Search for the cell housing the specified text and yield its [X, Y] center coordinate. 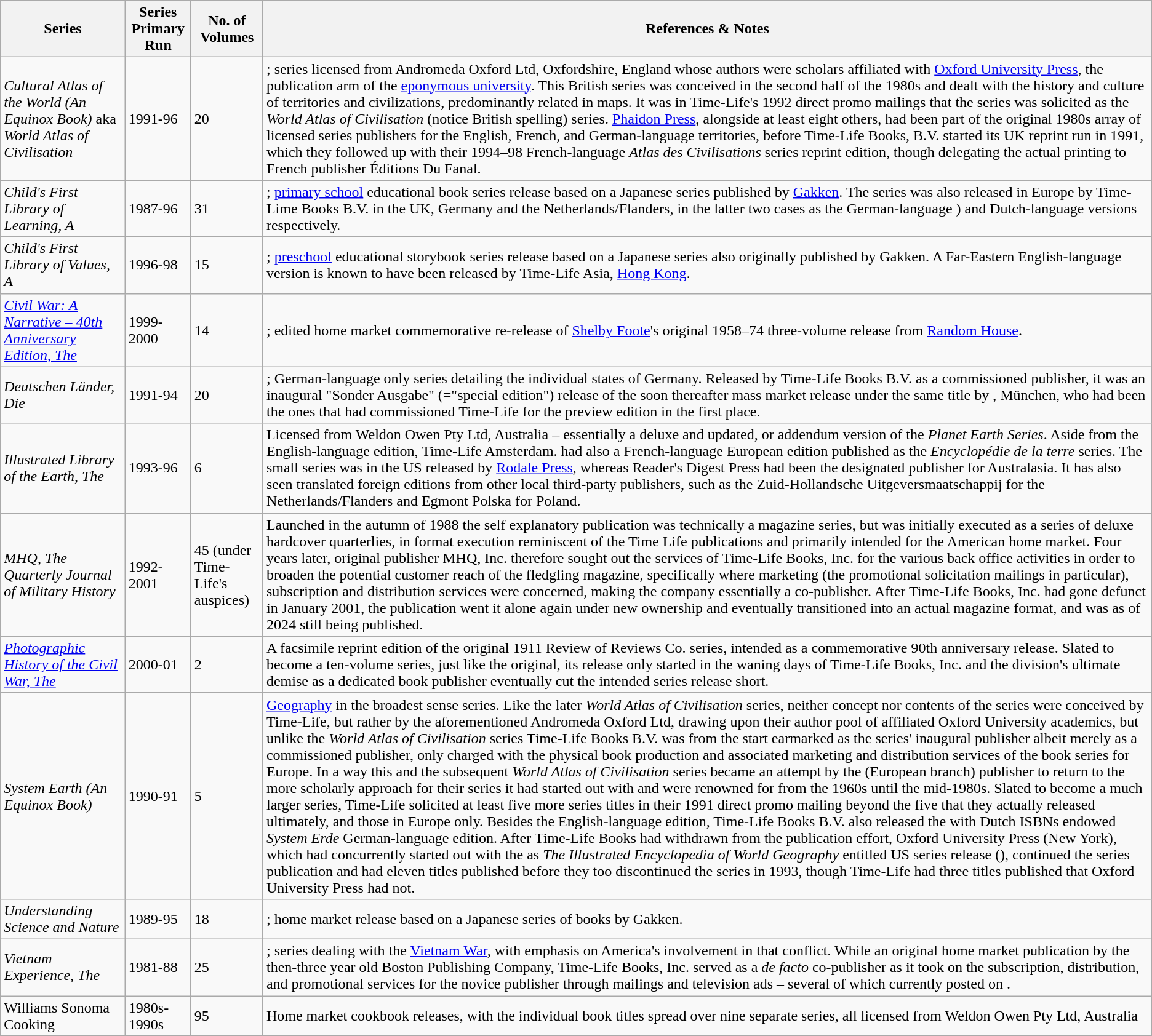
45 (under Time-Life's auspices) [226, 575]
1996-98 [158, 265]
Child's First Library of Values, A [63, 265]
Cultural Atlas of the World (An Equinox Book) aka World Atlas of Civilisation [63, 119]
1989-95 [158, 919]
System Earth (An Equinox Book) [63, 796]
Williams Sonoma Cooking [63, 1015]
14 [226, 330]
; home market release based on a Japanese series of books by Gakken. [707, 919]
1991-94 [158, 395]
Illustrated Library of the Earth, The [63, 468]
Vietnam Experience, The [63, 967]
Civil War: A Narrative – 40th Anniversary Edition, The [63, 330]
References & Notes [707, 29]
18 [226, 919]
1981-88 [158, 967]
1992-2001 [158, 575]
2000-01 [158, 664]
Understanding Science and Nature [63, 919]
15 [226, 265]
1993-96 [158, 468]
1990-91 [158, 796]
1991-96 [158, 119]
1987-96 [158, 209]
1999-2000 [158, 330]
1980s-1990s [158, 1015]
Series Primary Run [158, 29]
31 [226, 209]
Home market cookbook releases, with the individual book titles spread over nine separate series, all licensed from Weldon Owen Pty Ltd, Australia [707, 1015]
95 [226, 1015]
Photographic History of the Civil War, The [63, 664]
25 [226, 967]
Series [63, 29]
No. of Volumes [226, 29]
2 [226, 664]
; edited home market commemorative re-release of Shelby Foote's original 1958–74 three-volume release from Random House. [707, 330]
6 [226, 468]
5 [226, 796]
Child's First Library of Learning, A [63, 209]
MHQ, The Quarterly Journal of Military History [63, 575]
Deutschen Länder, Die [63, 395]
